Determine the (x, y) coordinate at the center of the cell enclosing the given text.  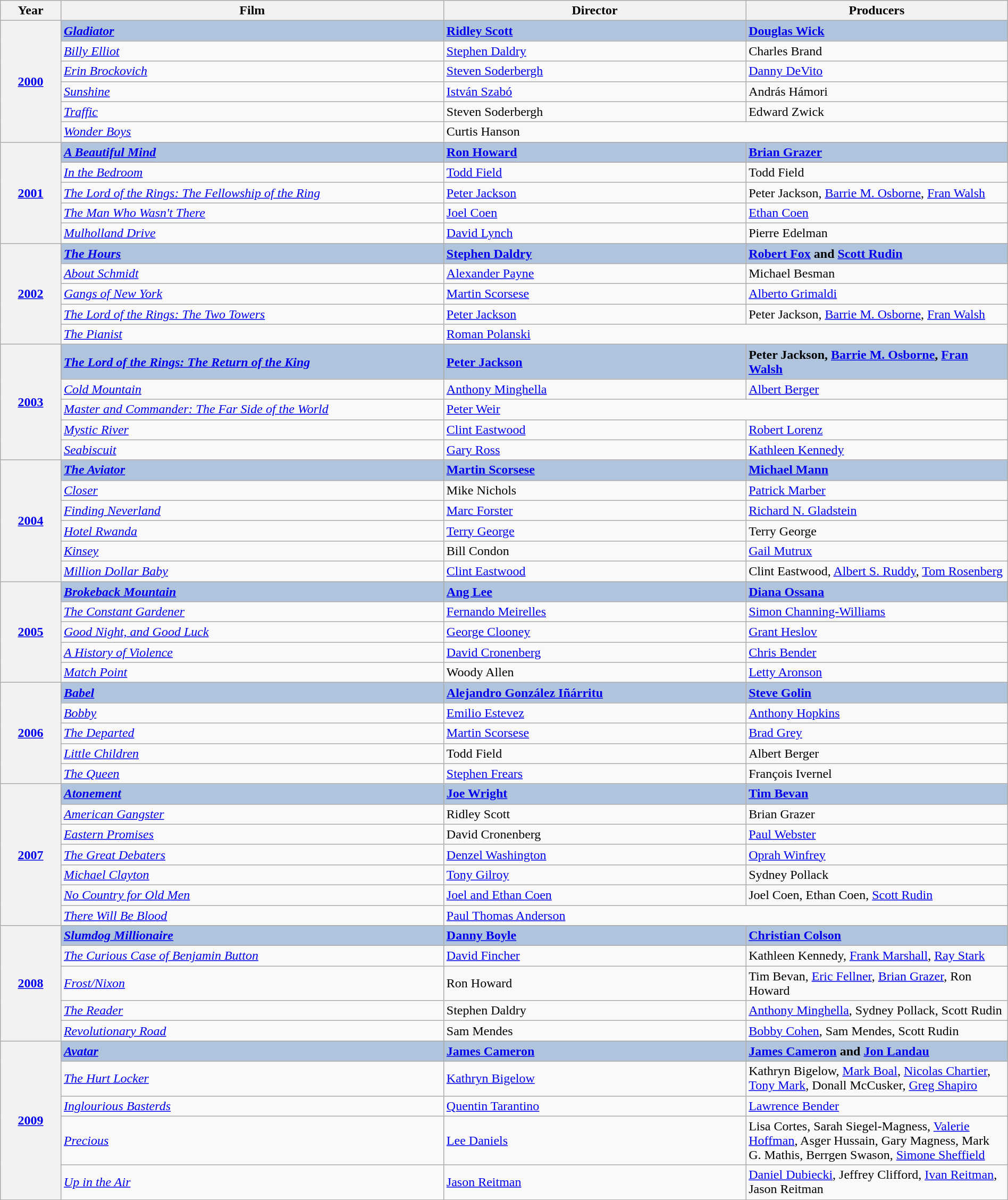
Clint Eastwood, Albert S. Ruddy, Tom Rosenberg (877, 571)
Alberto Grimaldi (877, 294)
Match Point (252, 673)
Gary Ross (594, 450)
Brad Grey (877, 733)
American Gangster (252, 814)
James Cameron (594, 1051)
Ethan Coen (877, 213)
David Lynch (594, 233)
Mystic River (252, 430)
Letty Aronson (877, 673)
Michael Mann (877, 470)
Sunshine (252, 91)
David Fincher (594, 956)
Alexander Payne (594, 274)
The Lord of the Rings: The Return of the King (252, 362)
Bill Condon (594, 551)
Frost/Nixon (252, 984)
2003 (31, 402)
2002 (31, 294)
Paul Webster (877, 834)
Bobby Cohen, Sam Mendes, Scott Rudin (877, 1031)
2000 (31, 81)
Joe Wright (594, 794)
Year (31, 11)
François Ivernel (877, 774)
Tim Bevan (877, 794)
Stephen Frears (594, 774)
A History of Violence (252, 652)
Tony Gilroy (594, 875)
Emilio Estevez (594, 713)
Traffic (252, 112)
Precious (252, 1140)
Oprah Winfrey (877, 854)
Mulholland Drive (252, 233)
The Reader (252, 1011)
Good Night, and Good Luck (252, 632)
Billy Elliot (252, 51)
Master and Commander: The Far Side of the World (252, 409)
András Hámori (877, 91)
Michael Besman (877, 274)
2009 (31, 1120)
Christian Colson (877, 936)
Denzel Washington (594, 854)
Charles Brand (877, 51)
Director (594, 11)
Hotel Rwanda (252, 531)
2008 (31, 984)
Diana Ossana (877, 592)
Kinsey (252, 551)
The Pianist (252, 334)
The Hours (252, 254)
Sydney Pollack (877, 875)
Grant Heslov (877, 632)
Patrick Marber (877, 490)
2006 (31, 733)
The Aviator (252, 470)
Little Children (252, 753)
2007 (31, 854)
István Szabó (594, 91)
Joel Coen (594, 213)
Anthony Minghella (594, 389)
Daniel Dubiecki, Jeffrey Clifford, Ivan Reitman, Jason Reitman (877, 1182)
Eastern Promises (252, 834)
Curtis Hanson (725, 132)
2004 (31, 521)
The Man Who Wasn't There (252, 213)
Wonder Boys (252, 132)
Marc Forster (594, 510)
Million Dollar Baby (252, 571)
Fernando Meirelles (594, 612)
The Curious Case of Benjamin Button (252, 956)
George Clooney (594, 632)
The Lord of the Rings: The Fellowship of the Ring (252, 192)
Babel (252, 693)
The Great Debaters (252, 854)
Film (252, 11)
Gladiator (252, 31)
Anthony Minghella, Sydney Pollack, Scott Rudin (877, 1011)
About Schmidt (252, 274)
Alejandro González Iñárritu (594, 693)
Erin Brockovich (252, 71)
Gangs of New York (252, 294)
Seabiscuit (252, 450)
Richard N. Gladstein (877, 510)
Chris Bender (877, 652)
No Country for Old Men (252, 895)
Quentin Tarantino (594, 1106)
Paul Thomas Anderson (725, 915)
Michael Clayton (252, 875)
Slumdog Millionaire (252, 936)
The Departed (252, 733)
Sam Mendes (594, 1031)
Revolutionary Road (252, 1031)
Robert Lorenz (877, 430)
Cold Mountain (252, 389)
Anthony Hopkins (877, 713)
Steve Golin (877, 693)
James Cameron and Jon Landau (877, 1051)
Inglourious Basterds (252, 1106)
Bobby (252, 713)
Brokeback Mountain (252, 592)
Lee Daniels (594, 1140)
A Beautiful Mind (252, 152)
Kathryn Bigelow (594, 1078)
2005 (31, 632)
Lawrence Bender (877, 1106)
Danny DeVito (877, 71)
Finding Neverland (252, 510)
Up in the Air (252, 1182)
Edward Zwick (877, 112)
Closer (252, 490)
Woody Allen (594, 673)
Ang Lee (594, 592)
Roman Polanski (725, 334)
Douglas Wick (877, 31)
2001 (31, 192)
Kathleen Kennedy (877, 450)
Lisa Cortes, Sarah Siegel-Magness, Valerie Hoffman, Asger Hussain, Gary Magness, Mark G. Mathis, Berrgen Swason, Simone Sheffield (877, 1140)
The Constant Gardener (252, 612)
Joel and Ethan Coen (594, 895)
Danny Boyle (594, 936)
Gail Mutrux (877, 551)
Avatar (252, 1051)
The Hurt Locker (252, 1078)
Kathryn Bigelow, Mark Boal, Nicolas Chartier, Tony Mark, Donall McCusker, Greg Shapiro (877, 1078)
Peter Weir (725, 409)
Tim Bevan, Eric Fellner, Brian Grazer, Ron Howard (877, 984)
Producers (877, 11)
Kathleen Kennedy, Frank Marshall, Ray Stark (877, 956)
Atonement (252, 794)
Jason Reitman (594, 1182)
The Queen (252, 774)
There Will Be Blood (252, 915)
Pierre Edelman (877, 233)
The Lord of the Rings: The Two Towers (252, 314)
Mike Nichols (594, 490)
Joel Coen, Ethan Coen, Scott Rudin (877, 895)
Simon Channing-Williams (877, 612)
Robert Fox and Scott Rudin (877, 254)
In the Bedroom (252, 172)
